Provide the [x, y] coordinate of the cell's center where the given text is located.  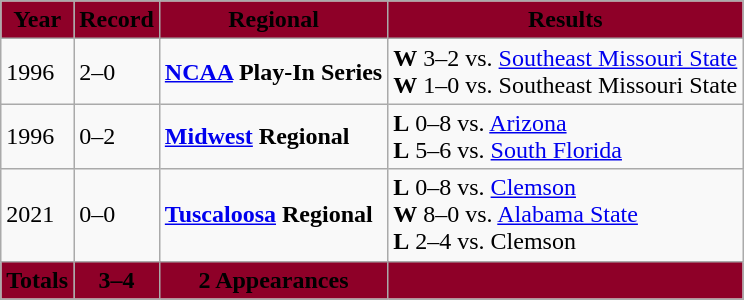
Year [38, 20]
0–0 [117, 215]
Results [566, 20]
0–2 [117, 136]
Record [117, 20]
2021 [38, 215]
NCAA Play-In Series [273, 72]
L 0–8 vs. ClemsonW 8–0 vs. Alabama StateL 2–4 vs. Clemson [566, 215]
Regional [273, 20]
L 0–8 vs. ArizonaL 5–6 vs. South Florida [566, 136]
2 Appearances [273, 280]
Totals [38, 280]
W 3–2 vs. Southeast Missouri StateW 1–0 vs. Southeast Missouri State [566, 72]
Tuscaloosa Regional [273, 215]
2–0 [117, 72]
3–4 [117, 280]
Midwest Regional [273, 136]
